For the text-containing cell, return its midpoint in [x, y] coordinate format. 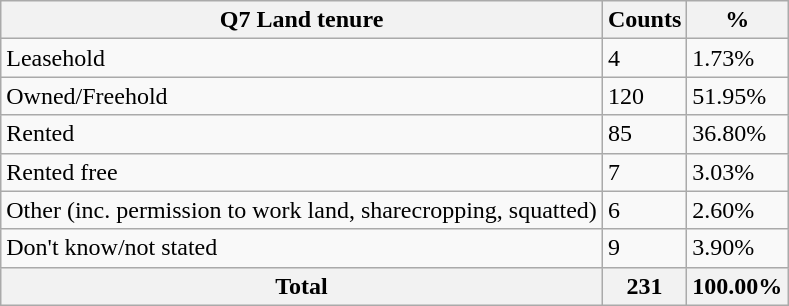
2.60% [738, 210]
120 [644, 96]
3.03% [738, 172]
% [738, 20]
Don't know/not stated [302, 248]
9 [644, 248]
Q7 Land tenure [302, 20]
Rented [302, 134]
Counts [644, 20]
36.80% [738, 134]
Rented free [302, 172]
51.95% [738, 96]
Other (inc. permission to work land, sharecropping, squatted) [302, 210]
7 [644, 172]
4 [644, 58]
6 [644, 210]
3.90% [738, 248]
Total [302, 286]
Owned/Freehold [302, 96]
1.73% [738, 58]
Leasehold [302, 58]
100.00% [738, 286]
231 [644, 286]
85 [644, 134]
